Search for the cell housing the specified text and yield its [X, Y] center coordinate. 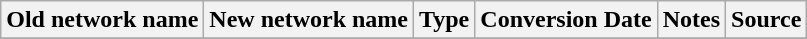
Conversion Date [566, 20]
New network name [309, 20]
Notes [691, 20]
Type [444, 20]
Old network name [102, 20]
Source [766, 20]
